Return the [x, y] coordinate for the center point of the cell that contains the specified text.  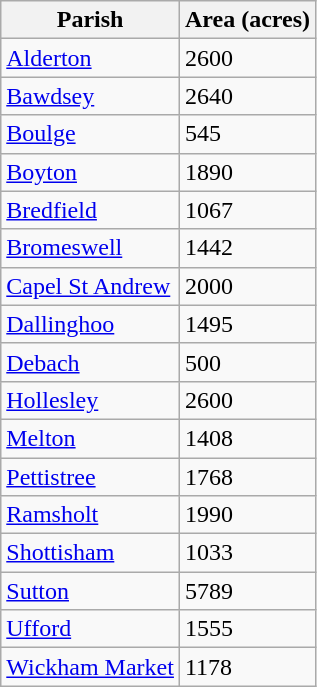
Ramsholt [90, 515]
1442 [247, 248]
1990 [247, 515]
1555 [247, 629]
Boulge [90, 134]
Alderton [90, 58]
Melton [90, 438]
Hollesley [90, 400]
1067 [247, 210]
Pettistree [90, 477]
Dallinghoo [90, 324]
Capel St Andrew [90, 286]
Sutton [90, 591]
500 [247, 362]
Bromeswell [90, 248]
Debach [90, 362]
Bawdsey [90, 96]
1033 [247, 553]
1768 [247, 477]
Bredfield [90, 210]
Boyton [90, 172]
1178 [247, 667]
1890 [247, 172]
Area (acres) [247, 20]
5789 [247, 591]
Wickham Market [90, 667]
Shottisham [90, 553]
1408 [247, 438]
Ufford [90, 629]
2000 [247, 286]
1495 [247, 324]
545 [247, 134]
Parish [90, 20]
2640 [247, 96]
